Return [X, Y] of the center of cell containing provided text 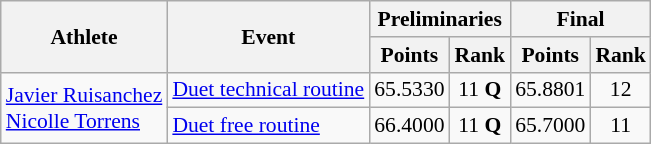
Duet technical routine [268, 90]
65.7000 [550, 126]
Javier RuisanchezNicolle Torrens [84, 108]
65.8801 [550, 90]
Athlete [84, 36]
66.4000 [409, 126]
Preliminaries [440, 19]
Duet free routine [268, 126]
12 [620, 90]
Event [268, 36]
11 [620, 126]
Final [580, 19]
65.5330 [409, 90]
